Identify which cell holds the provided text, then report its (X, Y) central coordinate. 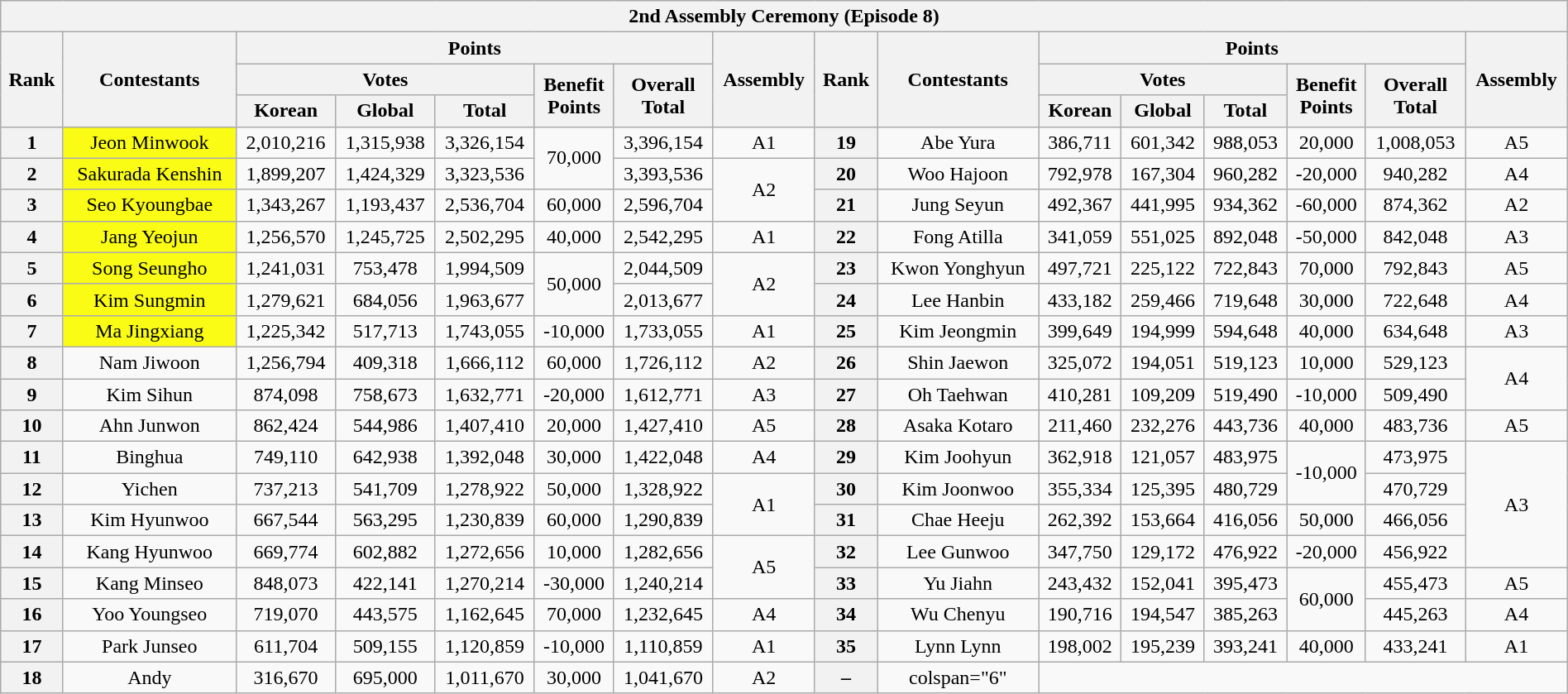
13 (31, 520)
Jeon Minwook (149, 142)
483,736 (1415, 426)
3,326,154 (485, 142)
262,392 (1080, 520)
393,241 (1245, 646)
517,713 (385, 331)
Binghua (149, 457)
167,304 (1163, 174)
753,478 (385, 268)
125,395 (1163, 489)
2 (31, 174)
259,466 (1163, 299)
1,422,048 (663, 457)
874,362 (1415, 205)
211,460 (1080, 426)
1,612,771 (663, 395)
455,473 (1415, 583)
Kwon Yonghyun (958, 268)
152,041 (1163, 583)
3,393,536 (663, 174)
Kang Hyunwoo (149, 552)
Song Seungho (149, 268)
385,263 (1245, 615)
667,544 (285, 520)
4 (31, 237)
601,342 (1163, 142)
1,632,771 (485, 395)
399,649 (1080, 331)
509,490 (1415, 395)
1,427,410 (663, 426)
Oh Taehwan (958, 395)
1,256,794 (285, 362)
433,241 (1415, 646)
441,995 (1163, 205)
3,396,154 (663, 142)
3,323,536 (485, 174)
737,213 (285, 489)
2nd Assembly Ceremony (Episode 8) (784, 17)
Wu Chenyu (958, 615)
Yichen (149, 489)
35 (845, 646)
1,328,922 (663, 489)
109,209 (1163, 395)
443,736 (1245, 426)
33 (845, 583)
874,098 (285, 395)
1,008,053 (1415, 142)
198,002 (1080, 646)
17 (31, 646)
602,882 (385, 552)
594,648 (1245, 331)
2,010,216 (285, 142)
529,123 (1415, 362)
1 (31, 142)
940,282 (1415, 174)
2,044,509 (663, 268)
386,711 (1080, 142)
12 (31, 489)
476,922 (1245, 552)
194,999 (1163, 331)
1,193,437 (385, 205)
722,843 (1245, 268)
960,282 (1245, 174)
colspan="6" (958, 677)
466,056 (1415, 520)
934,362 (1245, 205)
395,473 (1245, 583)
611,704 (285, 646)
1,994,509 (485, 268)
2,596,704 (663, 205)
1,282,656 (663, 552)
Ma Jingxiang (149, 331)
Park Junseo (149, 646)
1,392,048 (485, 457)
341,059 (1080, 237)
Yoo Youngseo (149, 615)
232,276 (1163, 426)
Kim Joonwoo (958, 489)
Asaka Kotaro (958, 426)
225,122 (1163, 268)
16 (31, 615)
8 (31, 362)
21 (845, 205)
31 (845, 520)
551,025 (1163, 237)
10 (31, 426)
480,729 (1245, 489)
492,367 (1080, 205)
Andy (149, 677)
2,542,295 (663, 237)
-30,000 (574, 583)
Kim Joohyun (958, 457)
563,295 (385, 520)
1,120,859 (485, 646)
-60,000 (1327, 205)
1,726,112 (663, 362)
Shin Jaewon (958, 362)
1,899,207 (285, 174)
422,141 (385, 583)
1,011,670 (485, 677)
2,502,295 (485, 237)
483,975 (1245, 457)
14 (31, 552)
473,975 (1415, 457)
1,963,677 (485, 299)
1,315,938 (385, 142)
Kim Hyunwoo (149, 520)
634,648 (1415, 331)
-50,000 (1327, 237)
11 (31, 457)
355,334 (1080, 489)
190,716 (1080, 615)
26 (845, 362)
470,729 (1415, 489)
Jung Seyun (958, 205)
1,743,055 (485, 331)
Kim Jeongmin (958, 331)
842,048 (1415, 237)
– (845, 677)
Lee Gunwoo (958, 552)
7 (31, 331)
719,648 (1245, 299)
30 (845, 489)
325,072 (1080, 362)
1,279,621 (285, 299)
684,056 (385, 299)
519,123 (1245, 362)
1,232,645 (663, 615)
1,343,267 (285, 205)
Kim Sihun (149, 395)
5 (31, 268)
1,110,859 (663, 646)
Woo Hajoon (958, 174)
9 (31, 395)
Jang Yeojun (149, 237)
2,536,704 (485, 205)
Lynn Lynn (958, 646)
3 (31, 205)
22 (845, 237)
988,053 (1245, 142)
1,290,839 (663, 520)
722,648 (1415, 299)
Kim Sungmin (149, 299)
1,245,725 (385, 237)
24 (845, 299)
362,918 (1080, 457)
792,843 (1415, 268)
541,709 (385, 489)
1,241,031 (285, 268)
669,774 (285, 552)
28 (845, 426)
410,281 (1080, 395)
18 (31, 677)
15 (31, 583)
749,110 (285, 457)
1,162,645 (485, 615)
1,278,922 (485, 489)
Yu Jiahn (958, 583)
1,272,656 (485, 552)
719,070 (285, 615)
19 (845, 142)
29 (845, 457)
892,048 (1245, 237)
1,424,329 (385, 174)
Sakurada Kenshin (149, 174)
153,664 (1163, 520)
1,666,112 (485, 362)
695,000 (385, 677)
20 (845, 174)
Nam Jiwoon (149, 362)
195,239 (1163, 646)
409,318 (385, 362)
848,073 (285, 583)
347,750 (1080, 552)
1,041,670 (663, 677)
243,432 (1080, 583)
Chae Heeju (958, 520)
34 (845, 615)
433,182 (1080, 299)
Abe Yura (958, 142)
Seo Kyoungbae (149, 205)
456,922 (1415, 552)
792,978 (1080, 174)
1,407,410 (485, 426)
1,240,214 (663, 583)
519,490 (1245, 395)
862,424 (285, 426)
25 (845, 331)
Lee Hanbin (958, 299)
509,155 (385, 646)
758,673 (385, 395)
23 (845, 268)
1,225,342 (285, 331)
194,547 (1163, 615)
443,575 (385, 615)
32 (845, 552)
1,256,570 (285, 237)
Kang Minseo (149, 583)
194,051 (1163, 362)
2,013,677 (663, 299)
544,986 (385, 426)
1,230,839 (485, 520)
1,733,055 (663, 331)
497,721 (1080, 268)
642,938 (385, 457)
316,670 (285, 677)
Fong Atilla (958, 237)
6 (31, 299)
445,263 (1415, 615)
121,057 (1163, 457)
416,056 (1245, 520)
Ahn Junwon (149, 426)
27 (845, 395)
129,172 (1163, 552)
1,270,214 (485, 583)
